Return the (x, y) coordinate for the center point of the cell that contains the specified text.  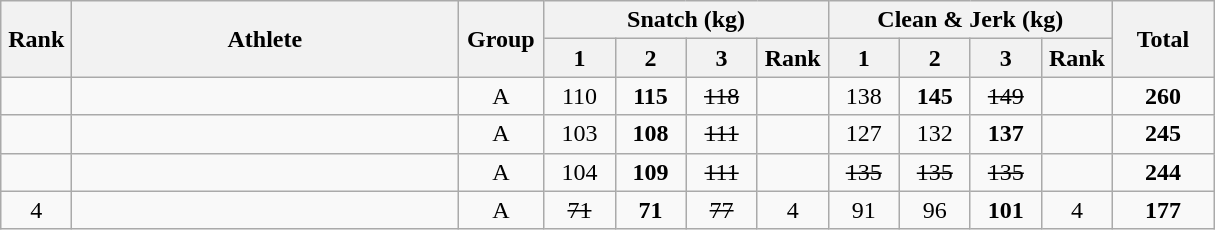
91 (864, 210)
177 (1162, 210)
96 (934, 210)
Clean & Jerk (kg) (970, 20)
132 (934, 134)
109 (650, 172)
137 (1006, 134)
115 (650, 96)
Group (501, 39)
245 (1162, 134)
Total (1162, 39)
Snatch (kg) (686, 20)
138 (864, 96)
145 (934, 96)
118 (722, 96)
110 (580, 96)
260 (1162, 96)
149 (1006, 96)
77 (722, 210)
101 (1006, 210)
103 (580, 134)
244 (1162, 172)
108 (650, 134)
104 (580, 172)
Athlete (265, 39)
127 (864, 134)
